Extract the [x, y] coordinate from the center of the cell holding the provided text.  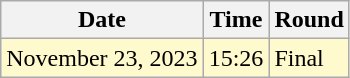
Round [309, 20]
Final [309, 58]
15:26 [236, 58]
Time [236, 20]
November 23, 2023 [102, 58]
Date [102, 20]
